Pinpoint the cell where the given text exists, returning its (x, y) midpoint coordinate. 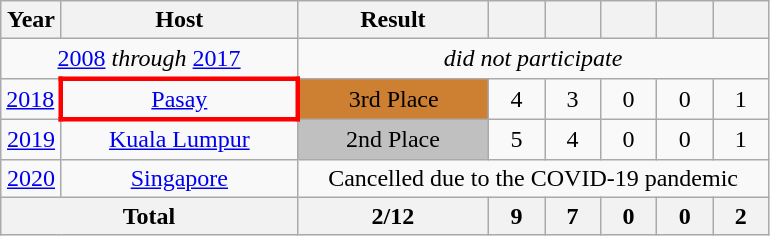
2020 (32, 178)
Host (179, 20)
5 (516, 139)
9 (516, 216)
2 (741, 216)
Cancelled due to the COVID-19 pandemic (532, 178)
2nd Place (392, 139)
3 (572, 98)
did not participate (532, 59)
2019 (32, 139)
Kuala Lumpur (179, 139)
Result (392, 20)
2018 (32, 98)
Total (150, 216)
2/12 (392, 216)
3rd Place (392, 98)
2008 through 2017 (150, 59)
Pasay (179, 98)
Singapore (179, 178)
Year (32, 20)
7 (572, 216)
